Return [x, y] of the center of cell containing provided text 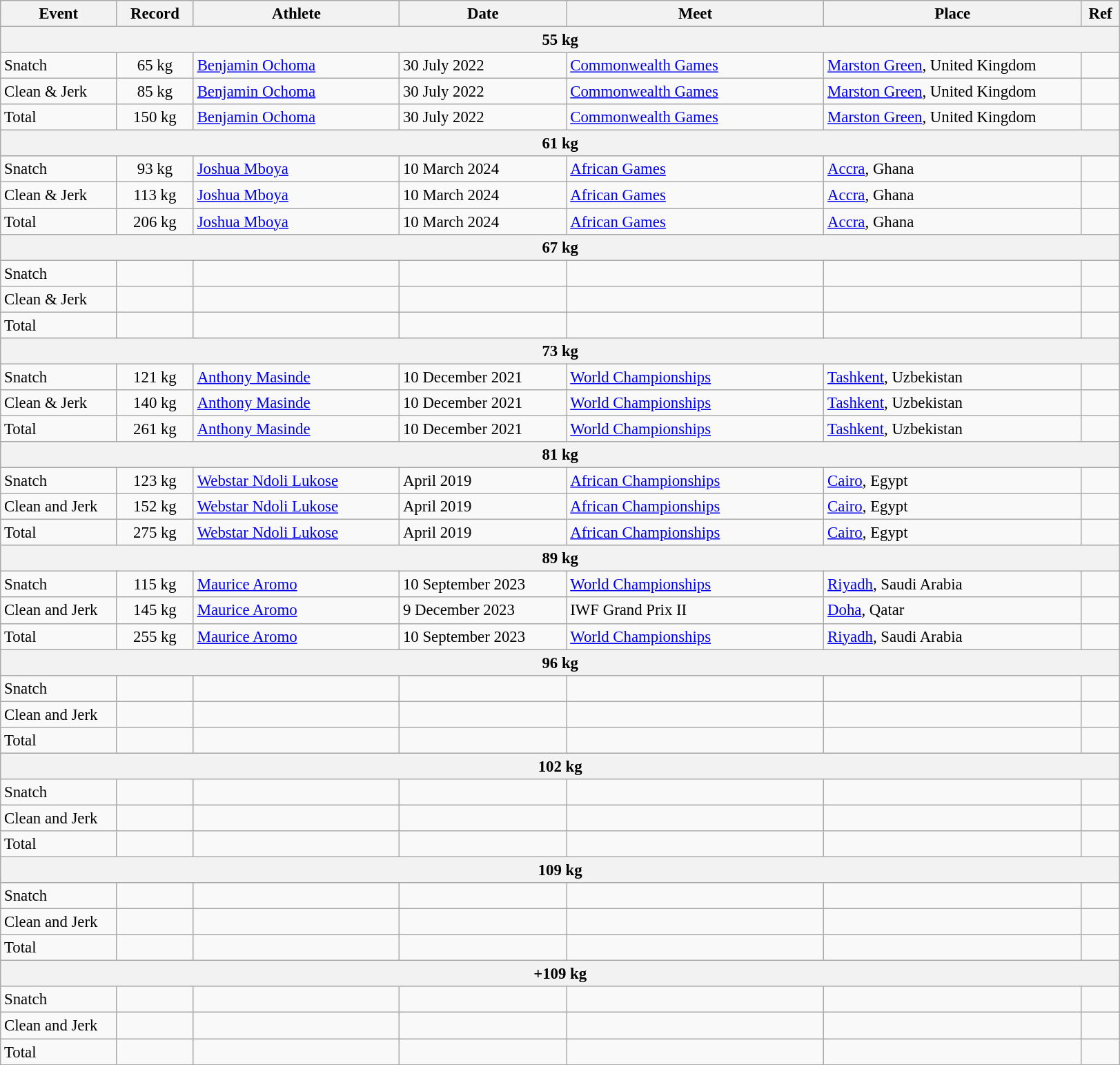
255 kg [155, 636]
123 kg [155, 481]
73 kg [560, 351]
IWF Grand Prix II [696, 611]
96 kg [560, 663]
152 kg [155, 507]
Meet [696, 14]
206 kg [155, 222]
Event [59, 14]
140 kg [155, 403]
Doha, Qatar [952, 611]
Athlete [296, 14]
261 kg [155, 429]
9 December 2023 [483, 611]
93 kg [155, 169]
102 kg [560, 766]
+109 kg [560, 974]
Date [483, 14]
113 kg [155, 195]
275 kg [155, 533]
89 kg [560, 558]
81 kg [560, 455]
145 kg [155, 611]
65 kg [155, 66]
85 kg [155, 92]
150 kg [155, 117]
115 kg [155, 585]
Record [155, 14]
61 kg [560, 144]
55 kg [560, 40]
Ref [1101, 14]
Place [952, 14]
121 kg [155, 377]
109 kg [560, 870]
67 kg [560, 247]
